Output the (X, Y) coordinate of the center of the cell containing the given text.  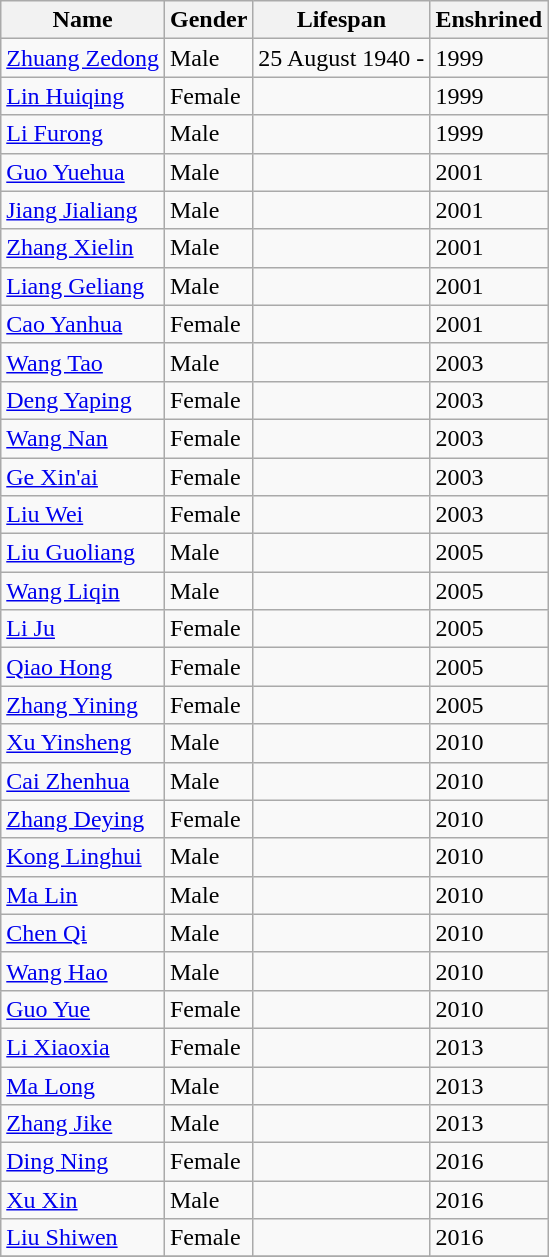
Ding Ning (83, 1162)
Liu Guoliang (83, 553)
Zhang Deying (83, 819)
Zhuang Zedong (83, 58)
Enshrined (489, 20)
Jiang Jialiang (83, 210)
Deng Yaping (83, 400)
Guo Yuehua (83, 172)
Liu Wei (83, 515)
Name (83, 20)
Liang Geliang (83, 286)
Wang Hao (83, 971)
Zhang Xielin (83, 248)
Liu Shiwen (83, 1238)
Wang Nan (83, 438)
Lin Huiqing (83, 96)
Wang Liqin (83, 591)
Zhang Jike (83, 1124)
Cai Zhenhua (83, 781)
Xu Xin (83, 1200)
Guo Yue (83, 1009)
Li Furong (83, 134)
Cao Yanhua (83, 324)
Lifespan (342, 20)
Ma Long (83, 1085)
Wang Tao (83, 362)
Kong Linghui (83, 857)
Ge Xin'ai (83, 477)
Chen Qi (83, 933)
Zhang Yining (83, 705)
25 August 1940 - (342, 58)
Gender (208, 20)
Ma Lin (83, 895)
Li Xiaoxia (83, 1047)
Xu Yinsheng (83, 743)
Qiao Hong (83, 667)
Li Ju (83, 629)
